Scan for the cell matching the given text and deliver its (x, y) coordinate at center. 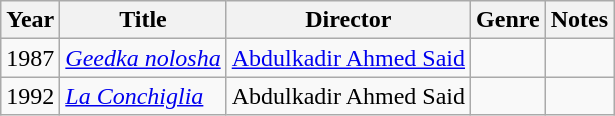
1992 (30, 96)
La Conchiglia (143, 96)
Year (30, 20)
Notes (579, 20)
1987 (30, 58)
Title (143, 20)
Genre (508, 20)
Geedka nolosha (143, 58)
Director (348, 20)
